Provide the (x, y) coordinate of the cell's center where the given text is located.  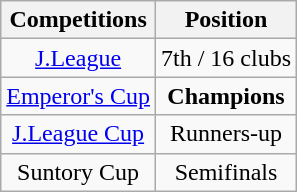
Position (226, 20)
J.League Cup (78, 134)
7th / 16 clubs (226, 58)
Emperor's Cup (78, 96)
Competitions (78, 20)
Champions (226, 96)
Runners-up (226, 134)
Suntory Cup (78, 172)
J.League (78, 58)
Semifinals (226, 172)
